Output the (x, y) coordinate of the center of the cell containing the given text.  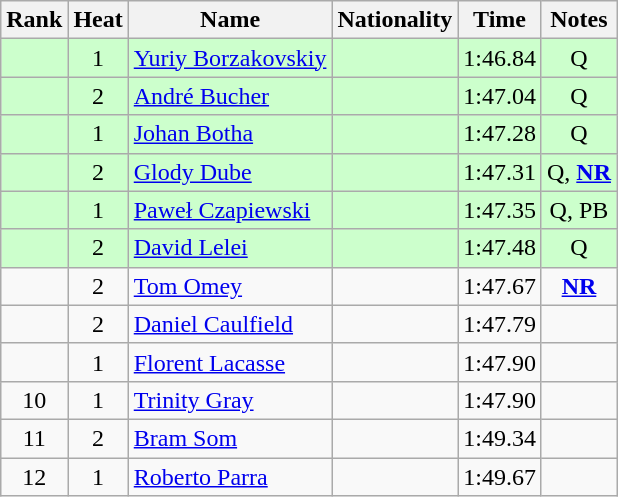
1:47.04 (500, 96)
Bram Som (230, 438)
12 (34, 477)
1:49.34 (500, 438)
Paweł Czapiewski (230, 210)
Rank (34, 20)
Johan Botha (230, 134)
Time (500, 20)
Heat (98, 20)
Roberto Parra (230, 477)
Name (230, 20)
1:46.84 (500, 58)
11 (34, 438)
André Bucher (230, 96)
Tom Omey (230, 286)
Notes (578, 20)
NR (578, 286)
10 (34, 400)
David Lelei (230, 248)
1:47.79 (500, 324)
Trinity Gray (230, 400)
Glody Dube (230, 172)
Florent Lacasse (230, 362)
1:47.67 (500, 286)
1:47.35 (500, 210)
1:49.67 (500, 477)
Daniel Caulfield (230, 324)
Q, PB (578, 210)
Yuriy Borzakovskiy (230, 58)
1:47.31 (500, 172)
Q, NR (578, 172)
1:47.48 (500, 248)
1:47.28 (500, 134)
Nationality (395, 20)
